From the cell containing the given text, extract its center point as [x, y] coordinate. 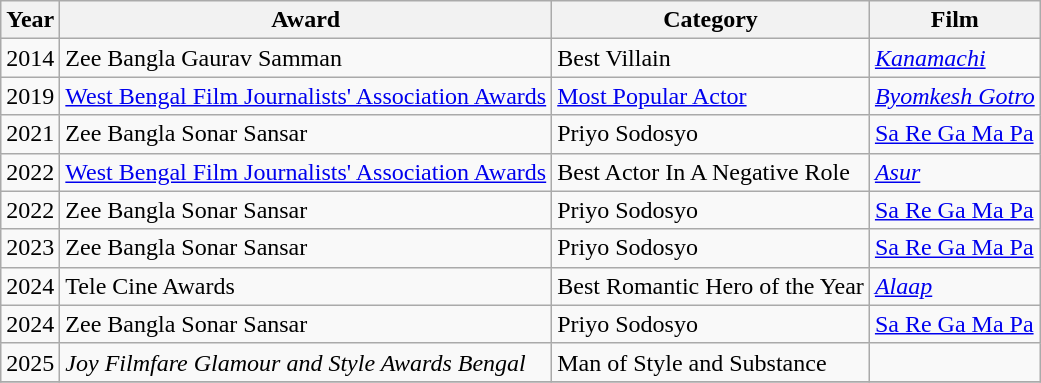
Byomkesh Gotro [954, 96]
Alaap [954, 286]
Man of Style and Substance [711, 362]
Award [306, 20]
Best Romantic Hero of the Year [711, 286]
Asur [954, 172]
Kanamachi [954, 58]
Tele Cine Awards [306, 286]
Most Popular Actor [711, 96]
Zee Bangla Gaurav Samman [306, 58]
2014 [30, 58]
Category [711, 20]
2021 [30, 134]
2025 [30, 362]
2019 [30, 96]
2023 [30, 248]
Joy Filmfare Glamour and Style Awards Bengal [306, 362]
Film [954, 20]
Best Villain [711, 58]
Best Actor In A Negative Role [711, 172]
Year [30, 20]
